Detect which cell encompasses the target text, then output its [X, Y] center coordinate. 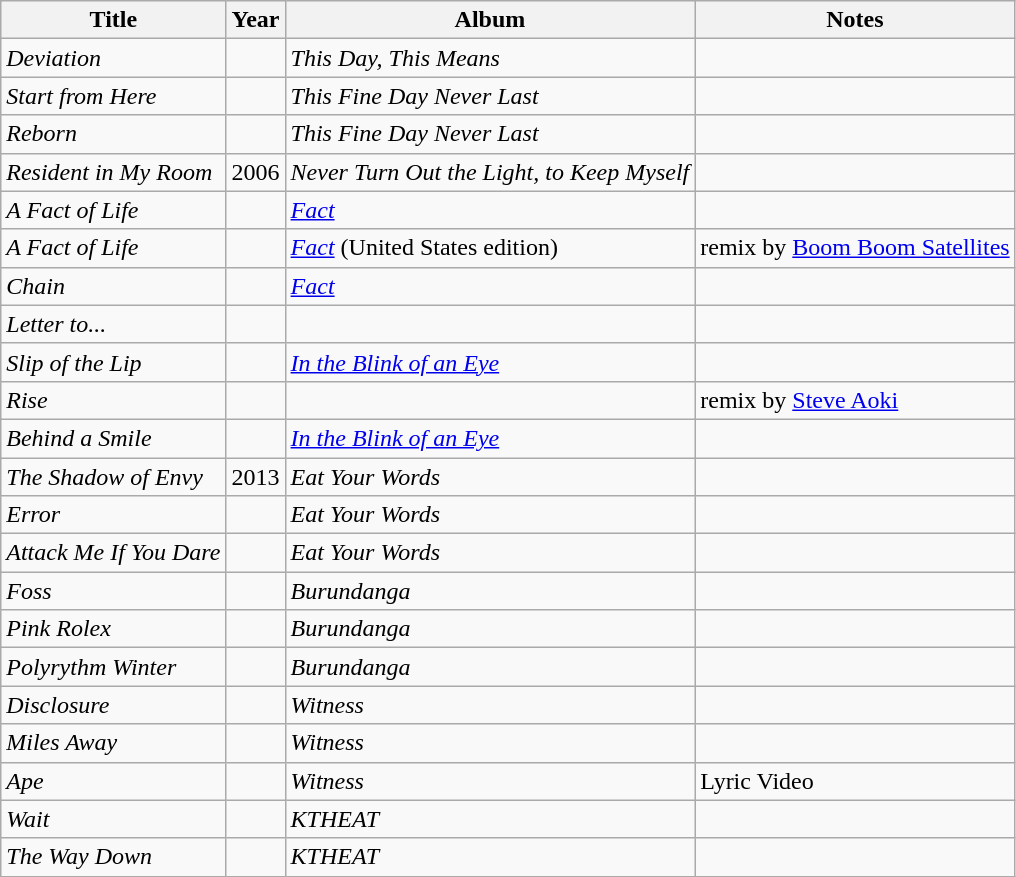
Polyrythm Winter [114, 667]
Letter to... [114, 324]
Reborn [114, 134]
Lyric Video [855, 781]
Error [114, 515]
Rise [114, 400]
remix by Boom Boom Satellites [855, 248]
This Day, This Means [490, 58]
Resident in My Room [114, 172]
Disclosure [114, 705]
Wait [114, 819]
Chain [114, 286]
2013 [256, 477]
The Shadow of Envy [114, 477]
Never Turn Out the Light, to Keep Myself [490, 172]
2006 [256, 172]
Deviation [114, 58]
Behind a Smile [114, 438]
Pink Rolex [114, 629]
Miles Away [114, 743]
Title [114, 20]
Attack Me If You Dare [114, 553]
Fact (United States edition) [490, 248]
Ape [114, 781]
Start from Here [114, 96]
Album [490, 20]
remix by Steve Aoki [855, 400]
The Way Down [114, 857]
Notes [855, 20]
Foss [114, 591]
Slip of the Lip [114, 362]
Year [256, 20]
